For the text-containing cell, return its midpoint in (x, y) coordinate format. 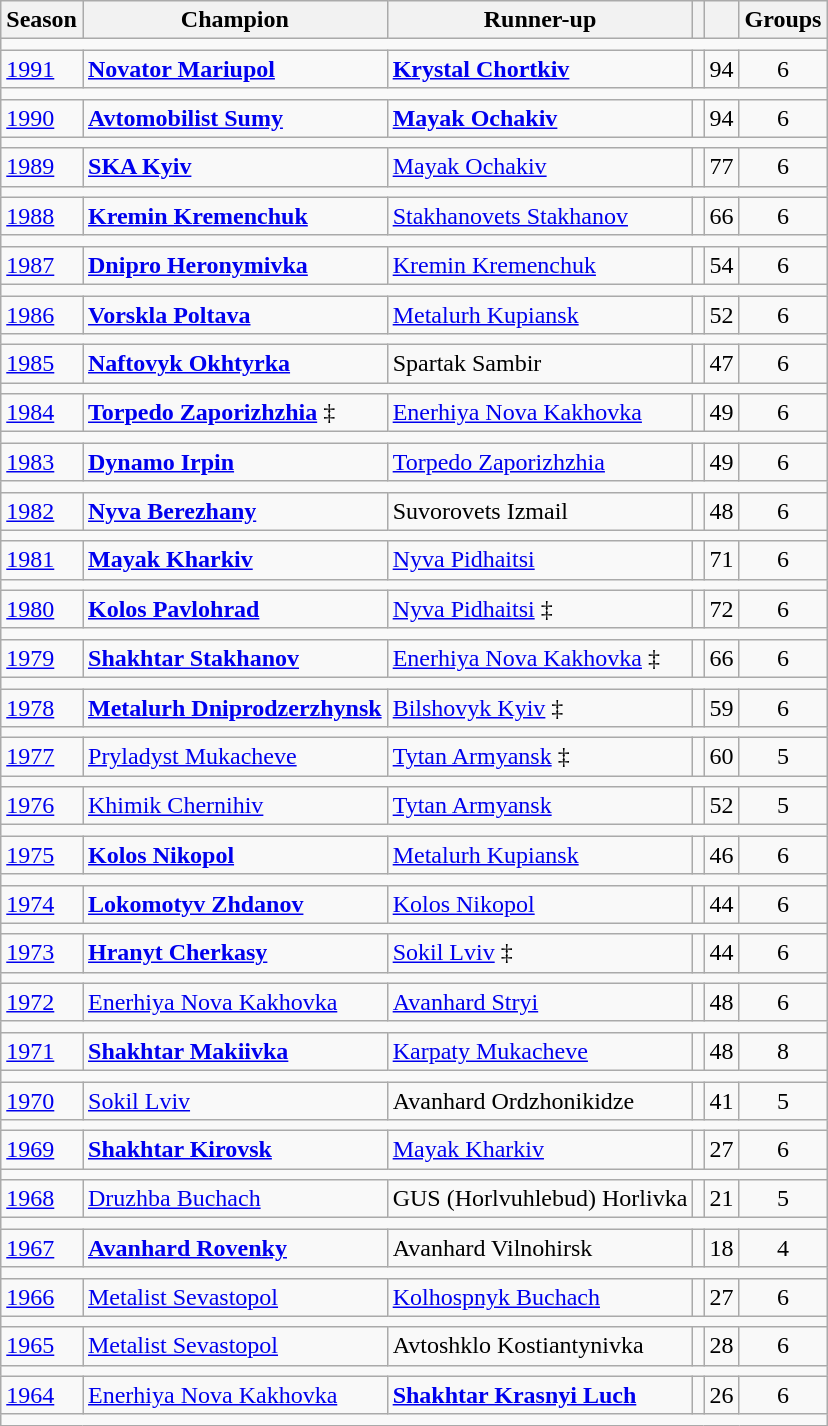
1977 (42, 757)
77 (722, 167)
1991 (42, 69)
1982 (42, 511)
Avanhard Vilnohirsk (540, 1248)
1974 (42, 904)
47 (722, 364)
1990 (42, 118)
Hranyt Cherkasy (234, 953)
Vorskla Poltava (234, 315)
1965 (42, 1346)
Bilshovyk Kyiv ‡ (540, 707)
Pryladyst Mukacheve (234, 757)
Naftovyk Okhtyrka (234, 364)
Avanhard Ordzhonikidze (540, 1101)
Novator Mariupol (234, 69)
1980 (42, 609)
Lokomotyv Zhdanov (234, 904)
1975 (42, 855)
Enerhiya Nova Kakhovka ‡ (540, 658)
Tytan Armyansk ‡ (540, 757)
Champion (234, 20)
Khimik Chernihiv (234, 806)
1988 (42, 216)
1969 (42, 1150)
Sokil Lviv ‡ (540, 953)
72 (722, 609)
Kolos Pavlohrad (234, 609)
1981 (42, 560)
Nyva Berezhany (234, 511)
46 (722, 855)
1964 (42, 1395)
1978 (42, 707)
41 (722, 1101)
Druzhba Buchach (234, 1199)
1989 (42, 167)
28 (722, 1346)
Kolhospnyk Buchach (540, 1297)
1973 (42, 953)
Tytan Armyansk (540, 806)
Groups (783, 20)
GUS (Horlvuhlebud) Horlivka (540, 1199)
Suvorovets Izmail (540, 511)
1968 (42, 1199)
4 (783, 1248)
Shakhtar Krasnyi Luch (540, 1395)
1967 (42, 1248)
1984 (42, 413)
Avtoshklo Kostiantynivka (540, 1346)
18 (722, 1248)
Nyva Pidhaitsi ‡ (540, 609)
Nyva Pidhaitsi (540, 560)
Sokil Lviv (234, 1101)
Avanhard Stryi (540, 1002)
8 (783, 1051)
Spartak Sambir (540, 364)
1976 (42, 806)
1972 (42, 1002)
Avanhard Rovenky (234, 1248)
Krystal Chortkiv (540, 69)
21 (722, 1199)
1985 (42, 364)
60 (722, 757)
Torpedo Zaporizhzhia (540, 462)
Dynamo Irpin (234, 462)
1979 (42, 658)
Stakhanovets Stakhanov (540, 216)
Torpedo Zaporizhzhia ‡ (234, 413)
SKA Kyiv (234, 167)
1983 (42, 462)
1966 (42, 1297)
Shakhtar Makiivka (234, 1051)
Shakhtar Stakhanov (234, 658)
1986 (42, 315)
26 (722, 1395)
71 (722, 560)
59 (722, 707)
1971 (42, 1051)
1970 (42, 1101)
Runner-up (540, 20)
Season (42, 20)
1987 (42, 265)
Avtomobilist Sumy (234, 118)
54 (722, 265)
Metalurh Dniprodzerzhynsk (234, 707)
Shakhtar Kirovsk (234, 1150)
Karpaty Mukacheve (540, 1051)
Dnipro Heronymivka (234, 265)
